Scan for the cell matching the given text and deliver its (X, Y) coordinate at center. 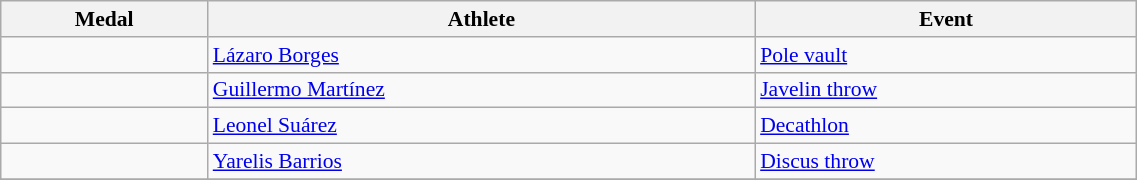
Event (946, 19)
Leonel Suárez (482, 126)
Pole vault (946, 55)
Guillermo Martínez (482, 90)
Lázaro Borges (482, 55)
Javelin throw (946, 90)
Decathlon (946, 126)
Athlete (482, 19)
Medal (104, 19)
Yarelis Barrios (482, 162)
Discus throw (946, 162)
